Return the (X, Y) coordinate for the center point of the cell that contains the specified text.  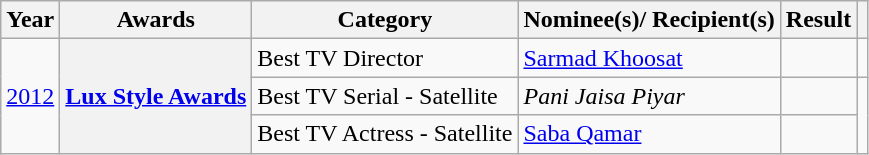
Sarmad Khoosat (649, 58)
Saba Qamar (649, 134)
2012 (30, 96)
Lux Style Awards (156, 96)
Category (385, 20)
Best TV Actress - Satellite (385, 134)
Year (30, 20)
Result (818, 20)
Awards (156, 20)
Best TV Serial - Satellite (385, 96)
Best TV Director (385, 58)
Nominee(s)/ Recipient(s) (649, 20)
Pani Jaisa Piyar (649, 96)
